Pinpoint the cell where the given text exists, returning its (x, y) midpoint coordinate. 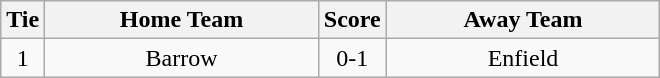
Barrow (182, 58)
Away Team (523, 20)
0-1 (352, 58)
Tie (23, 20)
Enfield (523, 58)
Score (352, 20)
1 (23, 58)
Home Team (182, 20)
